Capture the cell that displays the provided text and extract its (x, y) central coordinate. 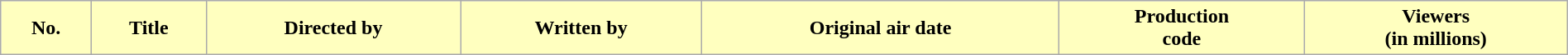
Written by (581, 28)
Original air date (880, 28)
Viewers(in millions) (1436, 28)
Directed by (332, 28)
Productioncode (1182, 28)
No. (46, 28)
Title (149, 28)
